Return [x, y] of the center of cell containing provided text 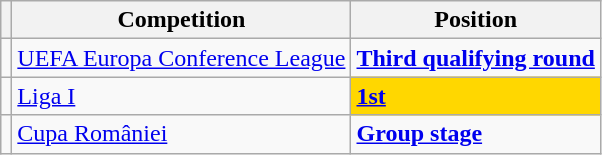
Cupa României [182, 134]
1st [476, 96]
Third qualifying round [476, 58]
Competition [182, 20]
Group stage [476, 134]
Position [476, 20]
Liga I [182, 96]
UEFA Europa Conference League [182, 58]
